Provide the (X, Y) coordinate of the cell's center where the given text is located.  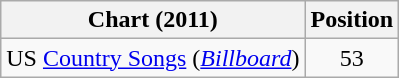
Chart (2011) (153, 20)
Position (352, 20)
US Country Songs (Billboard) (153, 58)
53 (352, 58)
